Scan for the cell matching the given text and deliver its [x, y] coordinate at center. 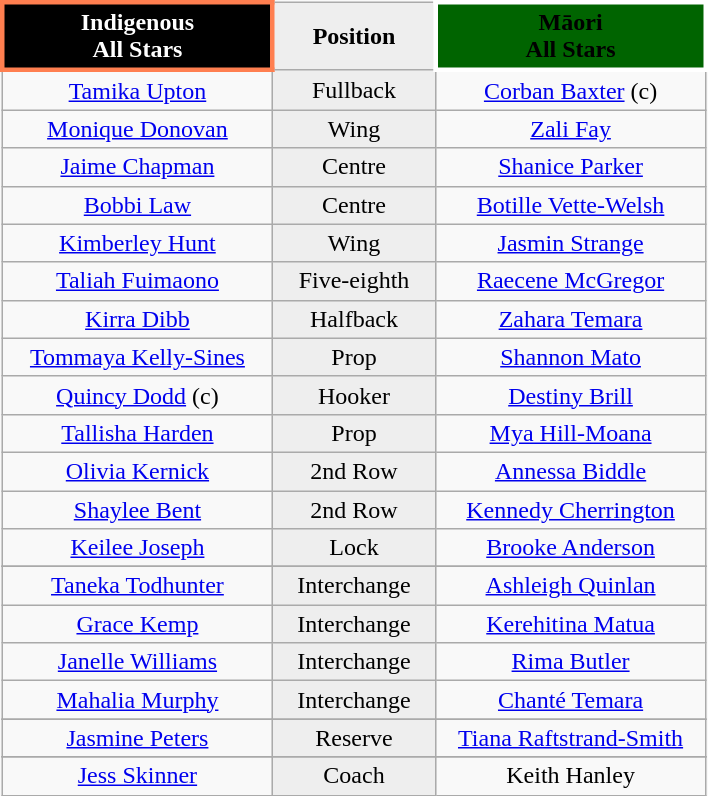
Taliah Fuimaono [138, 281]
Jess Skinner [138, 776]
Kirra Dibb [138, 319]
Kimberley Hunt [138, 243]
Bobbi Law [138, 205]
Jasmine Peters [138, 738]
Botille Vette-Welsh [570, 205]
Ashleigh Quinlan [570, 586]
Shannon Mato [570, 357]
Tommaya Kelly-Sines [138, 357]
Olivia Kernick [138, 471]
Fullback [354, 90]
Monique Donovan [138, 129]
Zahara Temara [570, 319]
Chanté Temara [570, 700]
Jaime Chapman [138, 167]
Jasmin Strange [570, 243]
Lock [354, 548]
Taneka Todhunter [138, 586]
Halfback [354, 319]
Shaylee Bent [138, 509]
Corban Baxter (c) [570, 90]
Janelle Williams [138, 662]
Kerehitina Matua [570, 624]
Five-eighth [354, 281]
Raecene McGregor [570, 281]
Rima Butler [570, 662]
Keith Hanley [570, 776]
Grace Kemp [138, 624]
Mahalia Murphy [138, 700]
IndigenousAll Stars [138, 36]
Quincy Dodd (c) [138, 395]
Mya Hill-Moana [570, 433]
Hooker [354, 395]
Keilee Joseph [138, 548]
Kennedy Cherrington [570, 509]
Destiny Brill [570, 395]
Tamika Upton [138, 90]
Brooke Anderson [570, 548]
Reserve [354, 738]
MāoriAll Stars [570, 36]
Position [354, 36]
Shanice Parker [570, 167]
Zali Fay [570, 129]
Coach [354, 776]
Annessa Biddle [570, 471]
Tallisha Harden [138, 433]
Tiana Raftstrand-Smith [570, 738]
